Find where the given text appears and provide that cell's center as [x, y] coordinate. 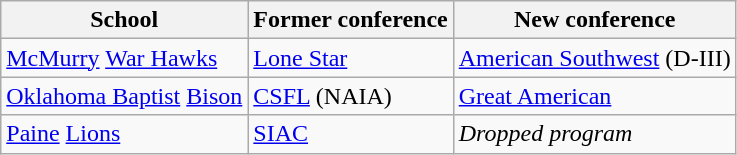
Great American [594, 96]
Lone Star [350, 58]
SIAC [350, 134]
CSFL (NAIA) [350, 96]
American Southwest (D-III) [594, 58]
Paine Lions [124, 134]
Former conference [350, 20]
Oklahoma Baptist Bison [124, 96]
McMurry War Hawks [124, 58]
New conference [594, 20]
School [124, 20]
Dropped program [594, 134]
